Output the [X, Y] coordinate of the center of the cell containing the given text.  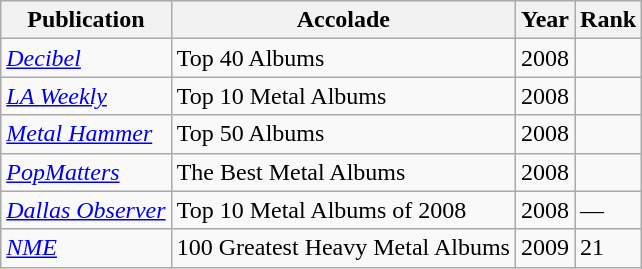
Publication [86, 20]
100 Greatest Heavy Metal Albums [343, 248]
Rank [608, 20]
LA Weekly [86, 96]
Decibel [86, 58]
The Best Metal Albums [343, 172]
Top 10 Metal Albums of 2008 [343, 210]
Top 50 Albums [343, 134]
— [608, 210]
Dallas Observer [86, 210]
PopMatters [86, 172]
21 [608, 248]
Year [544, 20]
Accolade [343, 20]
Metal Hammer [86, 134]
Top 10 Metal Albums [343, 96]
Top 40 Albums [343, 58]
NME [86, 248]
2009 [544, 248]
